For the text-containing cell, return its midpoint in (X, Y) coordinate format. 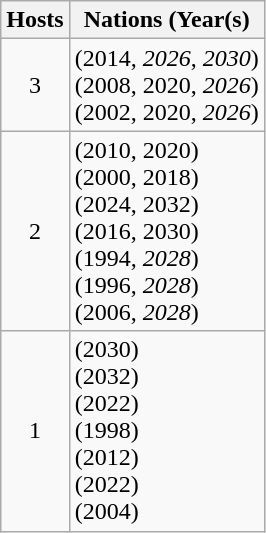
(2030) (2032) (2022) (1998) (2012) (2022) (2004) (166, 431)
(2014, 2026, 2030) (2008, 2020, 2026) (2002, 2020, 2026) (166, 85)
Nations (Year(s) (166, 20)
1 (35, 431)
2 (35, 231)
Hosts (35, 20)
(2010, 2020) (2000, 2018) (2024, 2032) (2016, 2030) (1994, 2028) (1996, 2028) (2006, 2028) (166, 231)
3 (35, 85)
